Find where the given text appears and provide that cell's center as [X, Y] coordinate. 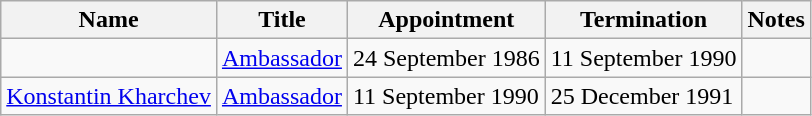
Termination [644, 20]
Notes [776, 20]
24 September 1986 [446, 58]
Appointment [446, 20]
Name [109, 20]
Title [282, 20]
25 December 1991 [644, 96]
Konstantin Kharchev [109, 96]
